Provide the [x, y] coordinate of the cell's center where the given text is located.  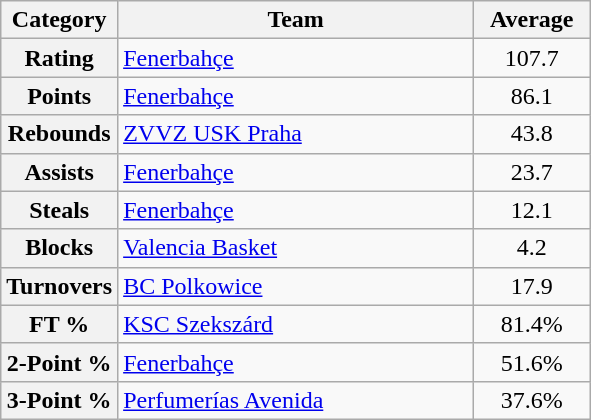
12.1 [532, 210]
Perfumerías Avenida [296, 400]
107.7 [532, 58]
KSC Szekszárd [296, 324]
Blocks [60, 248]
23.7 [532, 172]
4.2 [532, 248]
Average [532, 20]
FT % [60, 324]
86.1 [532, 96]
Points [60, 96]
BC Polkowice [296, 286]
Steals [60, 210]
51.6% [532, 362]
17.9 [532, 286]
ZVVZ USK Praha [296, 134]
Rating [60, 58]
Team [296, 20]
Category [60, 20]
Turnovers [60, 286]
37.6% [532, 400]
43.8 [532, 134]
81.4% [532, 324]
Valencia Basket [296, 248]
3-Point % [60, 400]
Rebounds [60, 134]
Assists [60, 172]
2-Point % [60, 362]
